Determine the (x, y) coordinate at the center of the cell enclosing the given text.  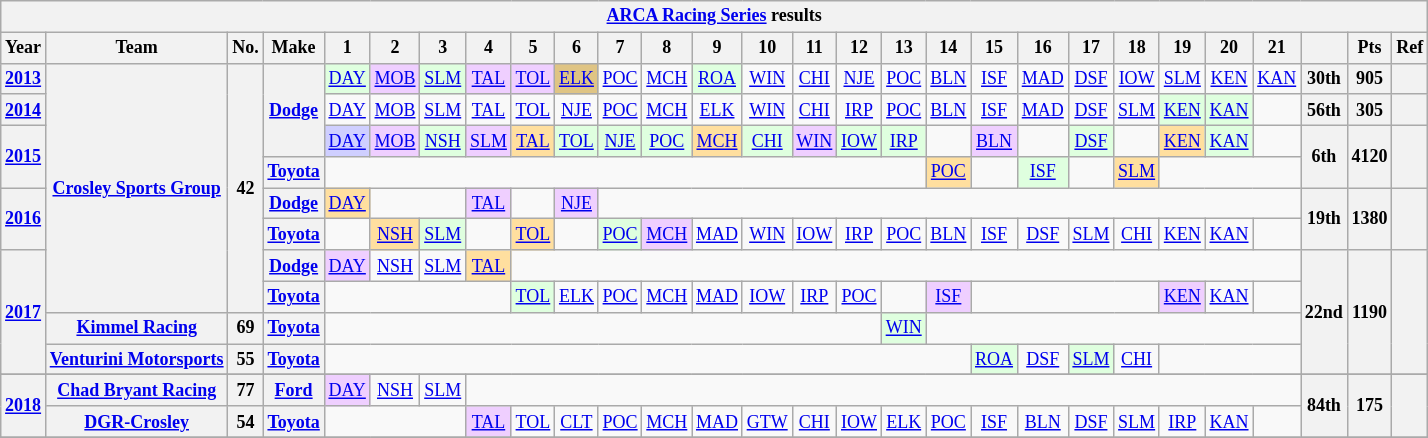
Crosley Sports Group (136, 188)
11 (814, 48)
22nd (1324, 312)
905 (1370, 78)
6 (577, 48)
2016 (24, 219)
Venturini Motorsports (136, 360)
CLT (577, 422)
69 (246, 328)
3 (443, 48)
1380 (1370, 219)
8 (667, 48)
1190 (1370, 312)
4 (489, 48)
2014 (24, 110)
17 (1091, 48)
84th (1324, 406)
175 (1370, 406)
12 (860, 48)
1 (347, 48)
18 (1137, 48)
20 (1229, 48)
19 (1182, 48)
5 (532, 48)
56th (1324, 110)
54 (246, 422)
6th (1324, 156)
30th (1324, 78)
2013 (24, 78)
10 (767, 48)
Team (136, 48)
15 (994, 48)
Ref (1410, 48)
21 (1277, 48)
2018 (24, 406)
9 (718, 48)
2015 (24, 156)
Year (24, 48)
19th (1324, 219)
Ford (294, 390)
77 (246, 390)
DGR-Crosley (136, 422)
2 (395, 48)
GTW (767, 422)
14 (948, 48)
42 (246, 188)
16 (1042, 48)
No. (246, 48)
ARCA Racing Series results (714, 16)
305 (1370, 110)
55 (246, 360)
7 (620, 48)
Pts (1370, 48)
2017 (24, 312)
Chad Bryant Racing (136, 390)
4120 (1370, 156)
Make (294, 48)
Kimmel Racing (136, 328)
13 (904, 48)
